Determine the (x, y) coordinate at the center of the cell enclosing the given text.  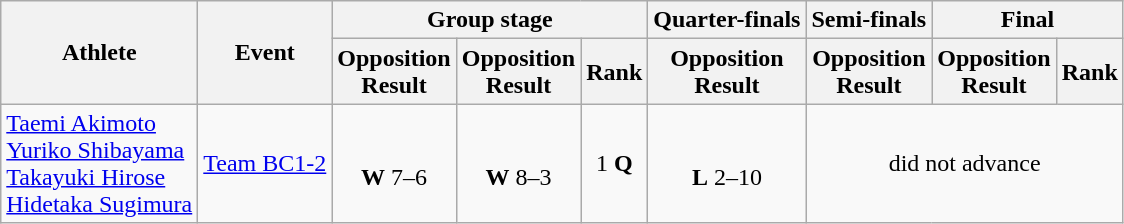
Final (1028, 20)
Semi-finals (869, 20)
Athlete (100, 52)
Group stage (490, 20)
W 7–6 (394, 164)
Taemi AkimotoYuriko ShibayamaTakayuki HiroseHidetaka Sugimura (100, 164)
W 8–3 (518, 164)
Team BC1-2 (265, 164)
did not advance (964, 164)
L 2–10 (727, 164)
Quarter-finals (727, 20)
Event (265, 52)
1 Q (614, 164)
